Return the [X, Y] coordinate for the center point of the cell that contains the specified text.  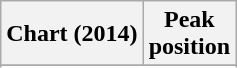
Peakposition [189, 34]
Chart (2014) [72, 34]
